Extract the [x, y] coordinate from the center of the cell holding the provided text.  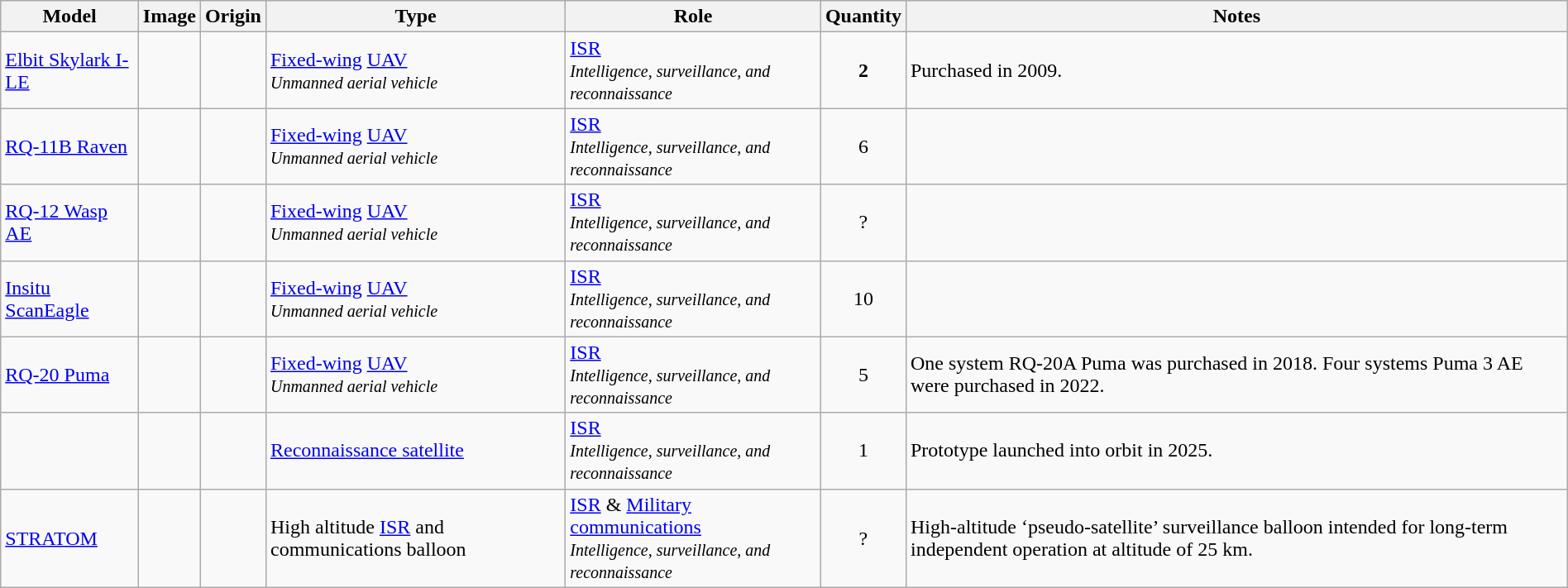
RQ-12 Wasp AE [69, 222]
High-altitude ‘pseudo-satellite’ surveillance balloon intended for long-term independent operation at altitude of 25 km. [1236, 538]
High altitude ISR and communications balloon [415, 538]
2 [863, 70]
Type [415, 17]
Origin [233, 17]
Role [693, 17]
Reconnaissance satellite [415, 451]
10 [863, 299]
STRATOM [69, 538]
RQ-11B Raven [69, 146]
One system RQ-20A Puma was purchased in 2018. Four systems Puma 3 AE were purchased in 2022. [1236, 375]
Quantity [863, 17]
Model [69, 17]
Image [169, 17]
5 [863, 375]
1 [863, 451]
Purchased in 2009. [1236, 70]
Notes [1236, 17]
Insitu ScanEagle [69, 299]
Elbit Skylark I-LE [69, 70]
RQ-20 Puma [69, 375]
ISR & Military communicationsIntelligence, surveillance, and reconnaissance [693, 538]
6 [863, 146]
Prototype launched into orbit in 2025. [1236, 451]
